Pinpoint the cell where the given text exists, returning its [X, Y] midpoint coordinate. 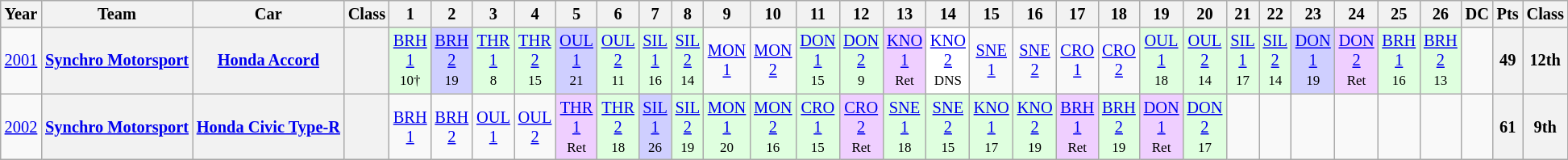
OUL211 [618, 61]
BRH1Ret [1077, 127]
DON217 [1204, 127]
DON115 [817, 61]
9 [727, 14]
8 [688, 14]
11 [817, 14]
KNO2DNS [948, 61]
18 [1119, 14]
1 [410, 14]
DON1Ret [1162, 127]
3 [493, 14]
OUL118 [1162, 61]
20 [1204, 14]
22 [1275, 14]
OUL121 [576, 61]
10 [772, 14]
5 [576, 14]
49 [1508, 61]
13 [905, 14]
DON2Ret [1357, 61]
16 [1035, 14]
SIL116 [655, 61]
Team [117, 14]
BRH1 [410, 127]
MON2 [772, 61]
THR218 [618, 127]
SIL219 [688, 127]
9th [1545, 127]
15 [992, 14]
Pts [1508, 14]
DON29 [861, 61]
SNE2 [1035, 61]
SIL126 [655, 127]
DC [1477, 14]
12 [861, 14]
OUL1 [493, 127]
THR1Ret [576, 127]
2001 [21, 61]
Honda Accord [268, 61]
26 [1441, 14]
SNE1 [992, 61]
OUL2 [535, 127]
19 [1162, 14]
OUL214 [1204, 61]
Car [268, 14]
23 [1313, 14]
KNO219 [1035, 127]
14 [948, 14]
7 [655, 14]
MON216 [772, 127]
24 [1357, 14]
2002 [21, 127]
CRO2Ret [861, 127]
BRH2 [452, 127]
MON1 [727, 61]
THR215 [535, 61]
KNO117 [992, 127]
BRH110† [410, 61]
CRO115 [817, 127]
SNE118 [905, 127]
MON120 [727, 127]
SNE215 [948, 127]
CRO2 [1119, 61]
12th [1545, 61]
BRH116 [1399, 61]
17 [1077, 14]
KNO1Ret [905, 61]
6 [618, 14]
61 [1508, 127]
21 [1242, 14]
DON119 [1313, 61]
Honda Civic Type-R [268, 127]
4 [535, 14]
2 [452, 14]
CRO1 [1077, 61]
25 [1399, 14]
THR18 [493, 61]
BRH213 [1441, 61]
SIL117 [1242, 61]
Year [21, 14]
